Scan for the cell matching the given text and deliver its [X, Y] coordinate at center. 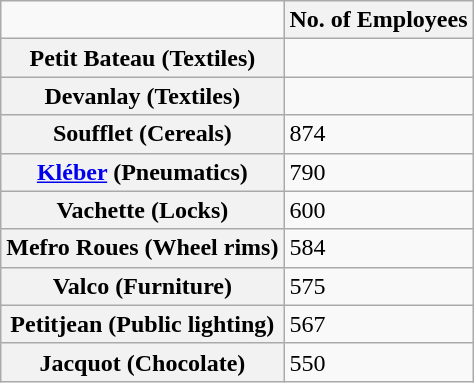
Petit Bateau (Textiles) [142, 58]
567 [378, 324]
550 [378, 362]
Soufflet (Cereals) [142, 134]
Kléber (Pneumatics) [142, 172]
874 [378, 134]
Mefro Roues (Wheel rims) [142, 248]
No. of Employees [378, 20]
584 [378, 248]
Petitjean (Public lighting) [142, 324]
Vachette (Locks) [142, 210]
790 [378, 172]
Valco (Furniture) [142, 286]
575 [378, 286]
Jacquot (Chocolate) [142, 362]
Devanlay (Textiles) [142, 96]
600 [378, 210]
